From the cell containing the given text, extract its center point as [x, y] coordinate. 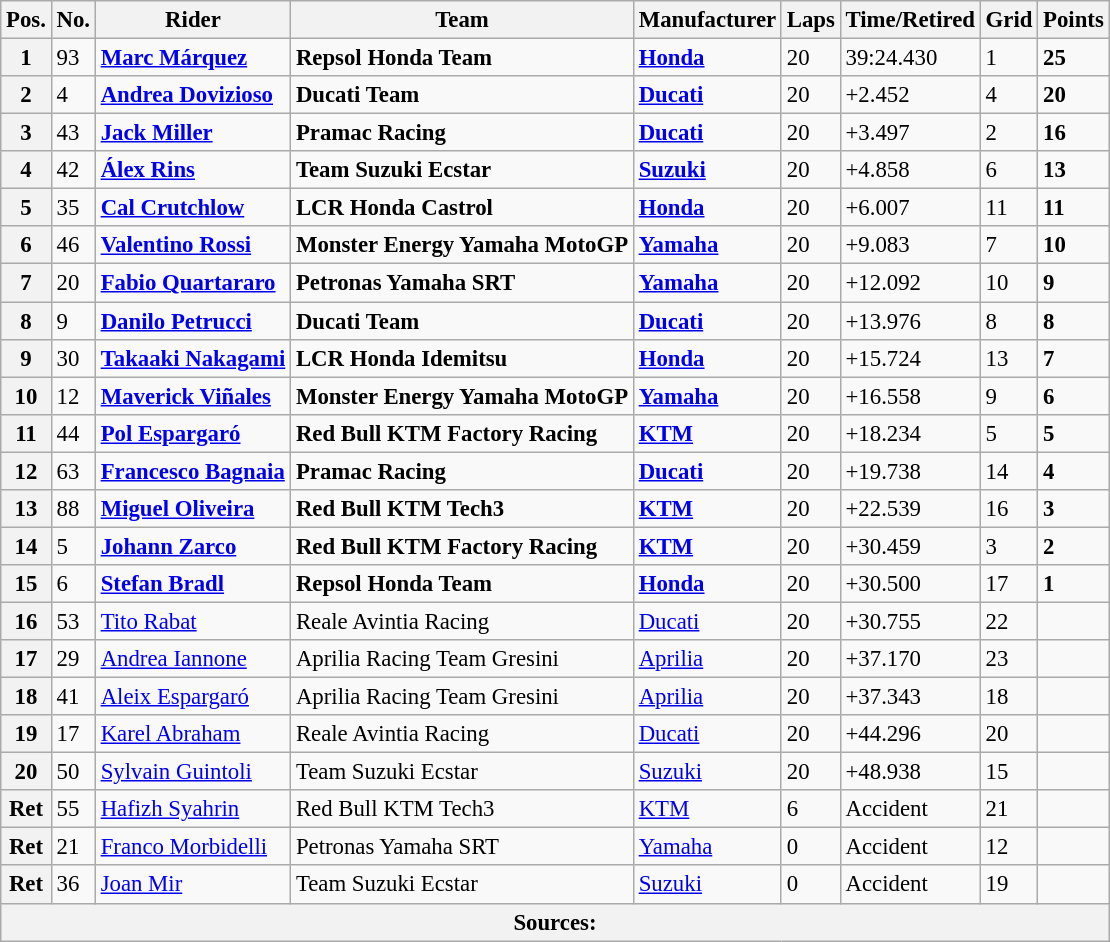
29 [73, 659]
Takaaki Nakagami [192, 358]
Time/Retired [910, 20]
43 [73, 133]
+12.092 [910, 283]
Valentino Rossi [192, 245]
Sylvain Guintoli [192, 772]
Danilo Petrucci [192, 321]
Álex Rins [192, 170]
+30.459 [910, 546]
44 [73, 433]
Franco Morbidelli [192, 847]
Rider [192, 20]
+37.170 [910, 659]
+48.938 [910, 772]
+16.558 [910, 396]
36 [73, 885]
30 [73, 358]
Andrea Iannone [192, 659]
Francesco Bagnaia [192, 471]
+19.738 [910, 471]
Sources: [555, 922]
39:24.430 [910, 58]
+30.500 [910, 584]
Points [1074, 20]
Miguel Oliveira [192, 509]
42 [73, 170]
Stefan Bradl [192, 584]
No. [73, 20]
23 [1008, 659]
Pos. [26, 20]
25 [1074, 58]
LCR Honda Castrol [462, 208]
+22.539 [910, 509]
63 [73, 471]
Pol Espargaró [192, 433]
+15.724 [910, 358]
+9.083 [910, 245]
Joan Mir [192, 885]
88 [73, 509]
Team [462, 20]
Jack Miller [192, 133]
Johann Zarco [192, 546]
Maverick Viñales [192, 396]
Andrea Dovizioso [192, 95]
Tito Rabat [192, 621]
35 [73, 208]
Karel Abraham [192, 734]
Fabio Quartararo [192, 283]
Aleix Espargaró [192, 697]
53 [73, 621]
+2.452 [910, 95]
+4.858 [910, 170]
+30.755 [910, 621]
LCR Honda Idemitsu [462, 358]
50 [73, 772]
+3.497 [910, 133]
55 [73, 809]
Marc Márquez [192, 58]
+44.296 [910, 734]
Hafizh Syahrin [192, 809]
+6.007 [910, 208]
Manufacturer [707, 20]
+13.976 [910, 321]
Cal Crutchlow [192, 208]
41 [73, 697]
22 [1008, 621]
Laps [810, 20]
46 [73, 245]
93 [73, 58]
Grid [1008, 20]
+37.343 [910, 697]
+18.234 [910, 433]
